Return the (x, y) coordinate for the center point of the cell that contains the specified text.  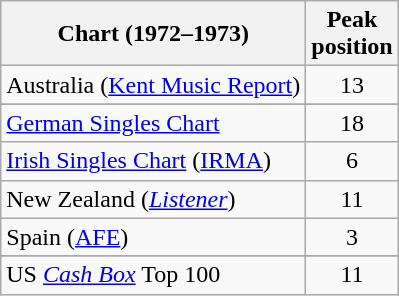
6 (352, 161)
Irish Singles Chart (IRMA) (154, 161)
13 (352, 85)
US Cash Box Top 100 (154, 275)
3 (352, 237)
Spain (AFE) (154, 237)
18 (352, 123)
German Singles Chart (154, 123)
New Zealand (Listener) (154, 199)
Chart (1972–1973) (154, 34)
Peakposition (352, 34)
Australia (Kent Music Report) (154, 85)
